Search for the cell housing the specified text and yield its (X, Y) center coordinate. 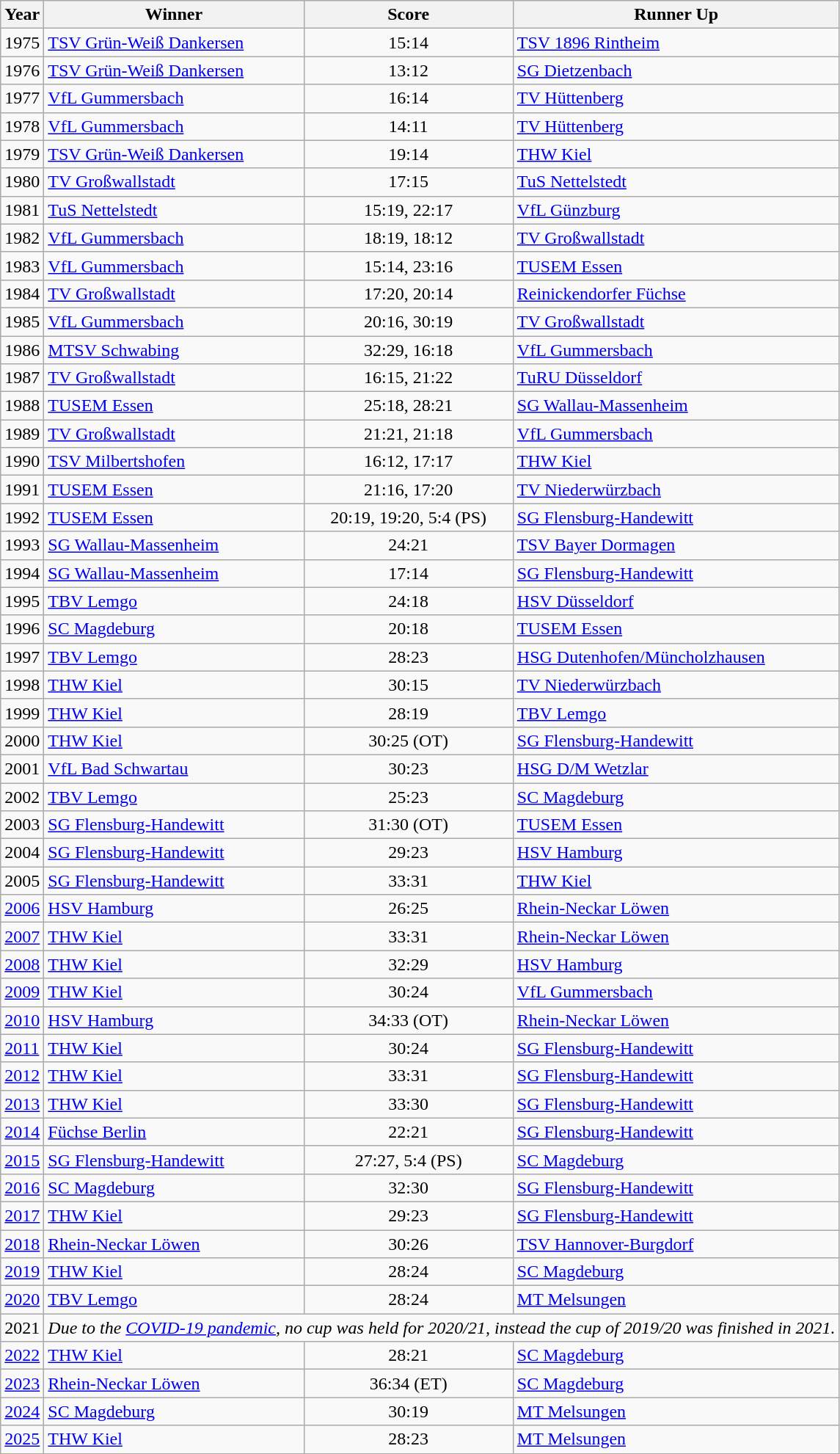
25:18, 28:21 (408, 406)
2015 (22, 1160)
1990 (22, 462)
2025 (22, 1439)
2007 (22, 937)
HSG Dutenhofen/Müncholzhausen (676, 657)
15:19, 22:17 (408, 210)
17:14 (408, 573)
2008 (22, 964)
2018 (22, 1244)
Runner Up (676, 15)
19:14 (408, 154)
31:30 (OT) (408, 825)
32:29 (408, 964)
17:15 (408, 182)
16:14 (408, 98)
Reinickendorfer Füchse (676, 294)
2000 (22, 741)
1975 (22, 43)
Füchse Berlin (174, 1132)
TSV Milbertshofen (174, 462)
TSV Hannover-Burgdorf (676, 1244)
30:15 (408, 685)
20:19, 19:20, 5:4 (PS) (408, 517)
2005 (22, 881)
2011 (22, 1048)
24:18 (408, 601)
HSG D/M Wetzlar (676, 768)
1995 (22, 601)
25:23 (408, 796)
2006 (22, 909)
21:16, 17:20 (408, 490)
1992 (22, 517)
1981 (22, 210)
1976 (22, 70)
2022 (22, 1356)
22:21 (408, 1132)
2009 (22, 992)
1988 (22, 406)
16:12, 17:17 (408, 462)
1982 (22, 238)
2017 (22, 1215)
2010 (22, 1020)
1998 (22, 685)
14:11 (408, 126)
1997 (22, 657)
2014 (22, 1132)
16:15, 21:22 (408, 378)
2016 (22, 1188)
26:25 (408, 909)
2013 (22, 1104)
1999 (22, 713)
1980 (22, 182)
1983 (22, 266)
2012 (22, 1076)
TSV 1896 Rintheim (676, 43)
27:27, 5:4 (PS) (408, 1160)
VfL Bad Schwartau (174, 768)
2001 (22, 768)
24:21 (408, 545)
VfL Günzburg (676, 210)
2023 (22, 1384)
2019 (22, 1272)
1977 (22, 98)
32:29, 16:18 (408, 350)
1994 (22, 573)
34:33 (OT) (408, 1020)
TuRU Düsseldorf (676, 378)
20:18 (408, 629)
15:14, 23:16 (408, 266)
1979 (22, 154)
HSV Düsseldorf (676, 601)
1993 (22, 545)
Score (408, 15)
SG Dietzenbach (676, 70)
13:12 (408, 70)
2003 (22, 825)
30:25 (OT) (408, 741)
32:30 (408, 1188)
36:34 (ET) (408, 1384)
33:30 (408, 1104)
18:19, 18:12 (408, 238)
30:26 (408, 1244)
1989 (22, 434)
2004 (22, 853)
2002 (22, 796)
1985 (22, 321)
1991 (22, 490)
Year (22, 15)
1996 (22, 629)
2021 (22, 1328)
17:20, 20:14 (408, 294)
2020 (22, 1300)
Winner (174, 15)
MTSV Schwabing (174, 350)
1987 (22, 378)
TSV Bayer Dormagen (676, 545)
30:23 (408, 768)
1984 (22, 294)
2024 (22, 1411)
28:21 (408, 1356)
15:14 (408, 43)
1978 (22, 126)
28:19 (408, 713)
30:19 (408, 1411)
20:16, 30:19 (408, 321)
Due to the COVID-19 pandemic, no cup was held for 2020/21, instead the cup of 2019/20 was finished in 2021. (442, 1328)
21:21, 21:18 (408, 434)
1986 (22, 350)
